Provide the (x, y) coordinate of the cell's center where the given text is located.  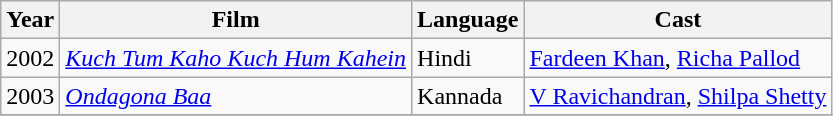
Year (30, 20)
V Ravichandran, Shilpa Shetty (678, 96)
Film (236, 20)
Fardeen Khan, Richa Pallod (678, 58)
Cast (678, 20)
2002 (30, 58)
Kuch Tum Kaho Kuch Hum Kahein (236, 58)
Language (468, 20)
Ondagona Baa (236, 96)
Kannada (468, 96)
2003 (30, 96)
Hindi (468, 58)
